Return the [x, y] coordinate for the center point of the cell that contains the specified text.  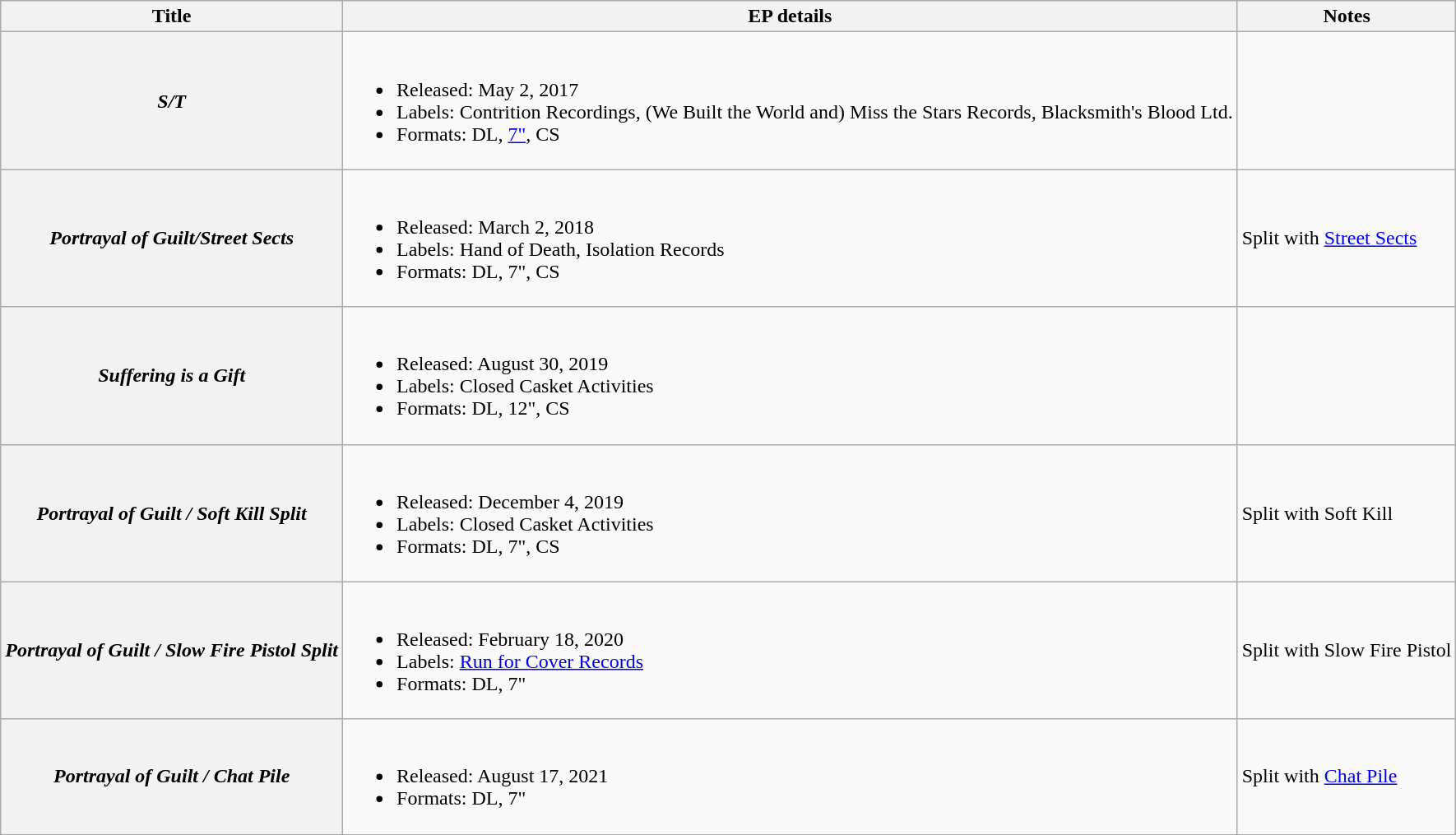
Split with Slow Fire Pistol [1347, 650]
Suffering is a Gift [172, 375]
Split with Soft Kill [1347, 513]
Released: May 2, 2017Labels: Contrition Recordings, (We Built the World and) Miss the Stars Records, Blacksmith's Blood Ltd.Formats: DL, 7", CS [791, 100]
Portrayal of Guilt / Slow Fire Pistol Split [172, 650]
Released: August 30, 2019Labels: Closed Casket ActivitiesFormats: DL, 12", CS [791, 375]
Notes [1347, 16]
Portrayal of Guilt / Soft Kill Split [172, 513]
Released: December 4, 2019Labels: Closed Casket ActivitiesFormats: DL, 7", CS [791, 513]
Released: February 18, 2020Labels: Run for Cover RecordsFormats: DL, 7" [791, 650]
Portrayal of Guilt / Chat Pile [172, 777]
EP details [791, 16]
Released: March 2, 2018Labels: Hand of Death, Isolation RecordsFormats: DL, 7", CS [791, 239]
Split with Street Sects [1347, 239]
Split with Chat Pile [1347, 777]
S/T [172, 100]
Portrayal of Guilt/Street Sects [172, 239]
Released: August 17, 2021Formats: DL, 7" [791, 777]
Title [172, 16]
